Extract the [x, y] coordinate from the center of the cell holding the provided text.  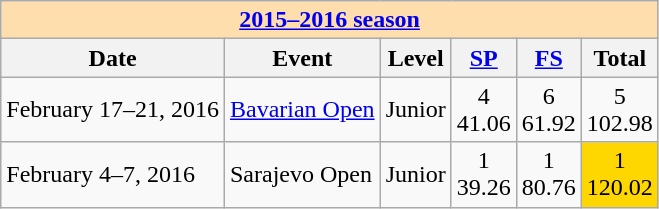
Level [416, 58]
1 80.76 [548, 174]
1 39.26 [484, 174]
1 120.02 [620, 174]
February 4–7, 2016 [113, 174]
5 102.98 [620, 110]
Event [302, 58]
4 41.06 [484, 110]
Bavarian Open [302, 110]
Total [620, 58]
Sarajevo Open [302, 174]
6 61.92 [548, 110]
FS [548, 58]
February 17–21, 2016 [113, 110]
Date [113, 58]
2015–2016 season [330, 20]
SP [484, 58]
